Return the (x, y) coordinate for the center point of the cell that contains the specified text.  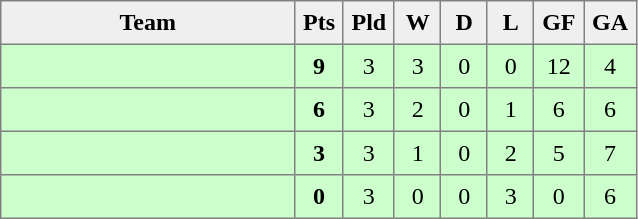
D (464, 23)
GF (559, 23)
GA (610, 23)
5 (559, 153)
L (510, 23)
9 (319, 66)
4 (610, 66)
W (417, 23)
Pld (368, 23)
12 (559, 66)
7 (610, 153)
Pts (319, 23)
Team (148, 23)
